Return the (X, Y) coordinate for the center point of the cell that contains the specified text.  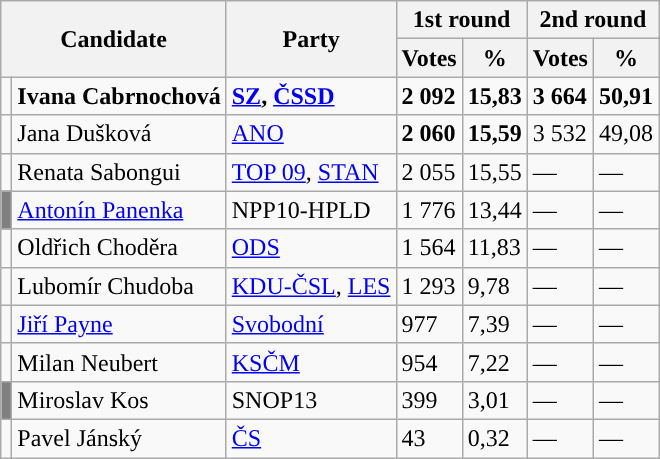
2nd round (592, 20)
KSČM (311, 362)
3,01 (494, 400)
ODS (311, 248)
TOP 09, STAN (311, 172)
954 (429, 362)
Lubomír Chudoba (119, 286)
1 564 (429, 248)
7,22 (494, 362)
2 055 (429, 172)
Jiří Payne (119, 324)
Svobodní (311, 324)
NPP10-HPLD (311, 210)
11,83 (494, 248)
Renata Sabongui (119, 172)
49,08 (626, 134)
1st round (462, 20)
0,32 (494, 438)
50,91 (626, 96)
Pavel Jánský (119, 438)
1 776 (429, 210)
Milan Neubert (119, 362)
Jana Dušková (119, 134)
Candidate (114, 39)
ČS (311, 438)
Antonín Panenka (119, 210)
ANO (311, 134)
3 664 (560, 96)
SNOP13 (311, 400)
1 293 (429, 286)
977 (429, 324)
3 532 (560, 134)
15,55 (494, 172)
Party (311, 39)
Oldřich Choděra (119, 248)
9,78 (494, 286)
2 092 (429, 96)
Ivana Cabrnochová (119, 96)
7,39 (494, 324)
SZ, ČSSD (311, 96)
2 060 (429, 134)
15,59 (494, 134)
399 (429, 400)
KDU-ČSL, LES (311, 286)
13,44 (494, 210)
15,83 (494, 96)
Miroslav Kos (119, 400)
43 (429, 438)
